Find where the given text appears and provide that cell's center as [X, Y] coordinate. 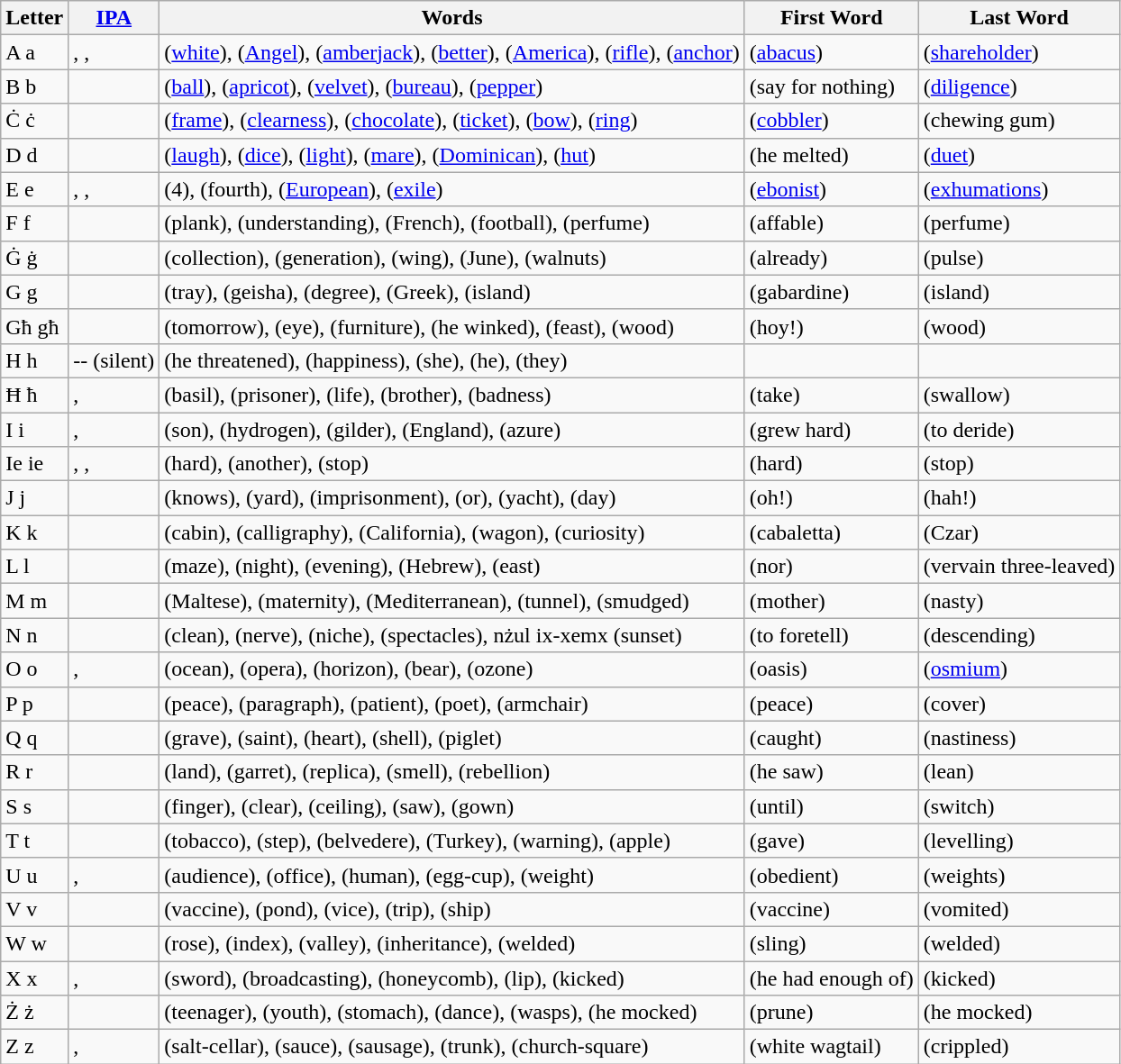
P p [34, 704]
V v [34, 909]
Ie ie [34, 464]
(welded) [1019, 943]
(descending) [1019, 635]
(frame), (clearness), (chocolate), (ticket), (bow), (ring) [452, 121]
(maze), (night), (evening), (Hebrew), (east) [452, 567]
Ċ ċ [34, 121]
Letter [34, 18]
(chewing gum) [1019, 121]
(ball), (apricot), (velvet), (bureau), (pepper) [452, 86]
(hard) [831, 464]
(kicked) [1019, 978]
(grew hard) [831, 430]
(nor) [831, 567]
H h [34, 360]
(stop) [1019, 464]
(hah!) [1019, 498]
K k [34, 532]
(crippled) [1019, 1047]
(lean) [1019, 772]
(peace) [831, 704]
L l [34, 567]
(4), (fourth), (European), (exile) [452, 189]
(grave), (saint), (heart), (shell), (piglet) [452, 738]
(vervain three-leaved) [1019, 567]
I i [34, 430]
A a [34, 52]
(shareholder) [1019, 52]
(collection), (generation), (wing), (June), (walnuts) [452, 258]
Q q [34, 738]
(already) [831, 258]
(exhumations) [1019, 189]
M m [34, 601]
(mother) [831, 601]
First Word [831, 18]
(levelling) [1019, 841]
(salt-cellar), (sauce), (sausage), (trunk), (church-square) [452, 1047]
(land), (garret), (replica), (smell), (rebellion) [452, 772]
(swallow) [1019, 395]
Last Word [1019, 18]
(white wagtail) [831, 1047]
(tobacco), (step), (belvedere), (Turkey), (warning), (apple) [452, 841]
(cabin), (calligraphy), (California), (wagon), (curiosity) [452, 532]
(son), (hydrogen), (gilder), (England), (azure) [452, 430]
(he mocked) [1019, 1013]
O o [34, 669]
-- (silent) [114, 360]
Words [452, 18]
(white), (Angel), (amberjack), (better), (America), (rifle), (anchor) [452, 52]
(he saw) [831, 772]
N n [34, 635]
(abacus) [831, 52]
(plank), (understanding), (French), (football), (perfume) [452, 223]
(gave) [831, 841]
J j [34, 498]
D d [34, 155]
(pulse) [1019, 258]
(finger), (clear), (ceiling), (saw), (gown) [452, 806]
(tomorrow), (eye), (furniture), (he winked), (feast), (wood) [452, 326]
(until) [831, 806]
(cover) [1019, 704]
Għ għ [34, 326]
(sword), (broadcasting), (honeycomb), (lip), (kicked) [452, 978]
(oasis) [831, 669]
(weights) [1019, 875]
Ħ ħ [34, 395]
E e [34, 189]
(nasty) [1019, 601]
(to deride) [1019, 430]
(osmium) [1019, 669]
(he melted) [831, 155]
(hoy!) [831, 326]
(prune) [831, 1013]
(audience), (office), (human), (egg-cup), (weight) [452, 875]
(take) [831, 395]
(oh!) [831, 498]
(sling) [831, 943]
B b [34, 86]
(clean), (nerve), (niche), (spectacles), nżul ix-xemx (sunset) [452, 635]
(hard), (another), (stop) [452, 464]
IPA [114, 18]
(he had enough of) [831, 978]
(diligence) [1019, 86]
(vomited) [1019, 909]
(tray), (geisha), (degree), (Greek), (island) [452, 292]
(cabaletta) [831, 532]
Ż ż [34, 1013]
Z z [34, 1047]
(switch) [1019, 806]
(he threatened), (happiness), (she), (he), (they) [452, 360]
(to foretell) [831, 635]
(ocean), (opera), (horizon), (bear), (ozone) [452, 669]
(nastiness) [1019, 738]
X x [34, 978]
(teenager), (youth), (stomach), (dance), (wasps), (he mocked) [452, 1013]
(Maltese), (maternity), (Mediterranean), (tunnel), (smudged) [452, 601]
(peace), (paragraph), (patient), (poet), (armchair) [452, 704]
(laugh), (dice), (light), (mare), (Dominican), (hut) [452, 155]
G g [34, 292]
Ġ ġ [34, 258]
(gabardine) [831, 292]
(ebonist) [831, 189]
(obedient) [831, 875]
T t [34, 841]
(island) [1019, 292]
(rose), (index), (valley), (inheritance), (welded) [452, 943]
S s [34, 806]
(wood) [1019, 326]
(vaccine) [831, 909]
(cobbler) [831, 121]
(duet) [1019, 155]
W w [34, 943]
(affable) [831, 223]
(say for nothing) [831, 86]
(vaccine), (pond), (vice), (trip), (ship) [452, 909]
U u [34, 875]
R r [34, 772]
(basil), (prisoner), (life), (brother), (badness) [452, 395]
(Czar) [1019, 532]
F f [34, 223]
(knows), (yard), (imprisonment), (or), (yacht), (day) [452, 498]
(caught) [831, 738]
(perfume) [1019, 223]
